Return [X, Y] of the center of cell containing provided text 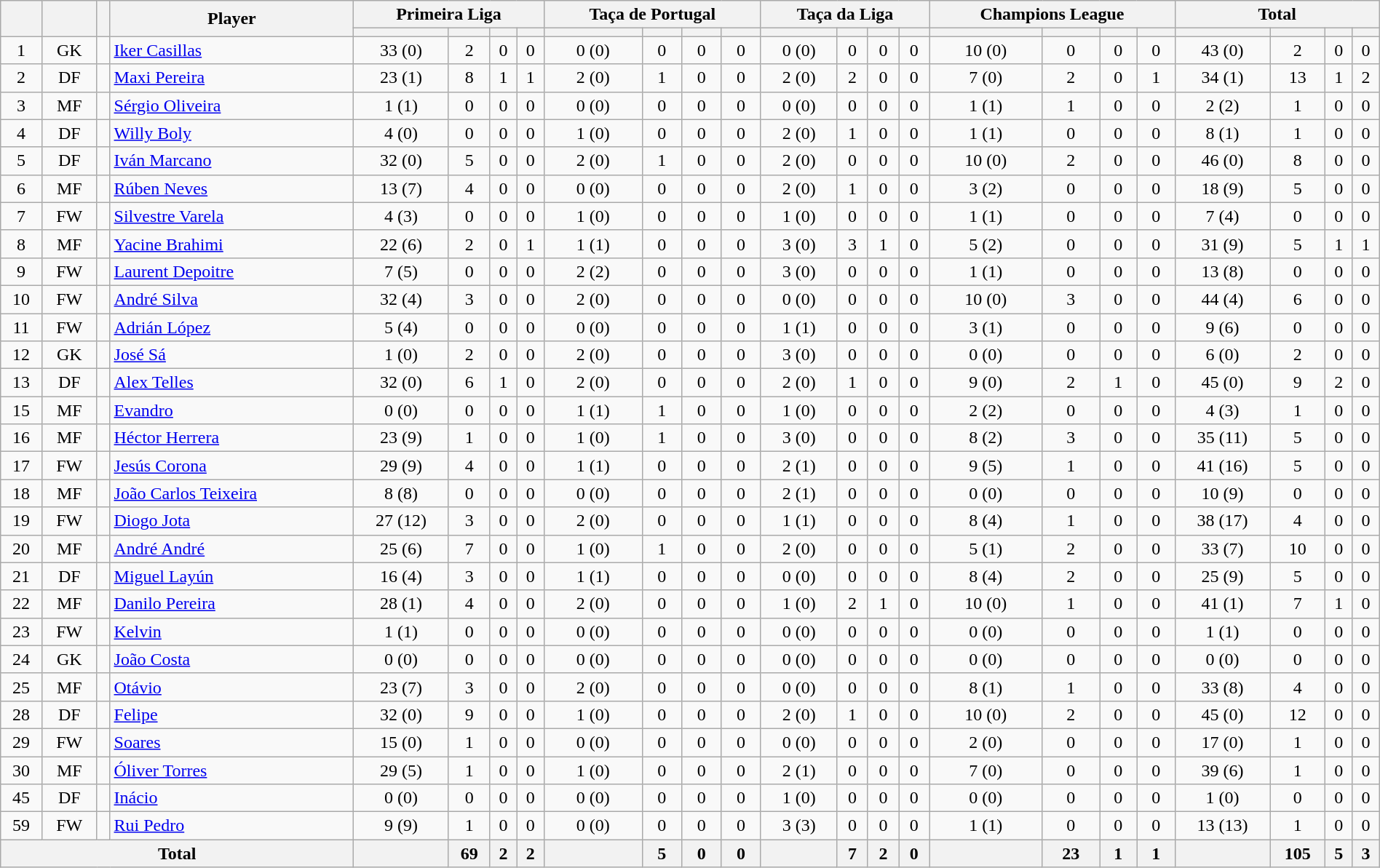
16 [22, 438]
25 (6) [402, 549]
Rui Pedro [231, 826]
8 (2) [986, 438]
29 (5) [402, 771]
Laurent Depoitre [231, 271]
Sérgio Oliveira [231, 105]
Jesús Corona [231, 466]
29 (9) [402, 466]
13 (8) [1223, 271]
André Silva [231, 299]
Otávio [231, 687]
33 (8) [1223, 687]
Adrián López [231, 327]
3 (3) [799, 826]
13 (13) [1223, 826]
3 (1) [986, 327]
16 (4) [402, 576]
27 (12) [402, 521]
15 [22, 410]
Alex Telles [231, 383]
39 (6) [1223, 771]
Danilo Pereira [231, 604]
15 (0) [402, 742]
105 [1298, 853]
Iván Marcano [231, 161]
5 (2) [986, 244]
9 (0) [986, 383]
Evandro [231, 410]
31 (9) [1223, 244]
Inácio [231, 798]
Silvestre Varela [231, 216]
5 (4) [402, 327]
23 (1) [402, 78]
9 (5) [986, 466]
Primeira Liga [449, 15]
Kelvin [231, 632]
Willy Boly [231, 133]
38 (17) [1223, 521]
Taça da Liga [844, 15]
46 (0) [1223, 161]
7 (4) [1223, 216]
4 (0) [402, 133]
18 [22, 493]
20 [22, 549]
Héctor Herrera [231, 438]
Maxi Pereira [231, 78]
28 (1) [402, 604]
59 [22, 826]
23 (9) [402, 438]
9 (9) [402, 826]
33 (0) [402, 50]
Rúben Neves [231, 188]
25 [22, 687]
Taça de Portugal [652, 15]
21 [22, 576]
10 (9) [1223, 493]
30 [22, 771]
João Carlos Teixeira [231, 493]
13 (7) [402, 188]
Champions League [1052, 15]
André André [231, 549]
34 (1) [1223, 78]
9 (6) [1223, 327]
19 [22, 521]
44 (4) [1223, 299]
17 [22, 466]
24 [22, 659]
Óliver Torres [231, 771]
69 [469, 853]
Iker Casillas [231, 50]
Felipe [231, 714]
José Sá [231, 355]
41 (16) [1223, 466]
7 (5) [402, 271]
11 [22, 327]
18 (9) [1223, 188]
32 (4) [402, 299]
João Costa [231, 659]
22 [22, 604]
5 (1) [986, 549]
Player [231, 19]
43 (0) [1223, 50]
17 (0) [1223, 742]
28 [22, 714]
22 (6) [402, 244]
29 [22, 742]
Diogo Jota [231, 521]
25 (9) [1223, 576]
8 (8) [402, 493]
6 (0) [1223, 355]
23 (7) [402, 687]
Miguel Layún [231, 576]
35 (11) [1223, 438]
33 (7) [1223, 549]
Yacine Brahimi [231, 244]
45 [22, 798]
Soares [231, 742]
3 (2) [986, 188]
41 (1) [1223, 604]
